Extract the (X, Y) coordinate from the center of the cell holding the provided text.  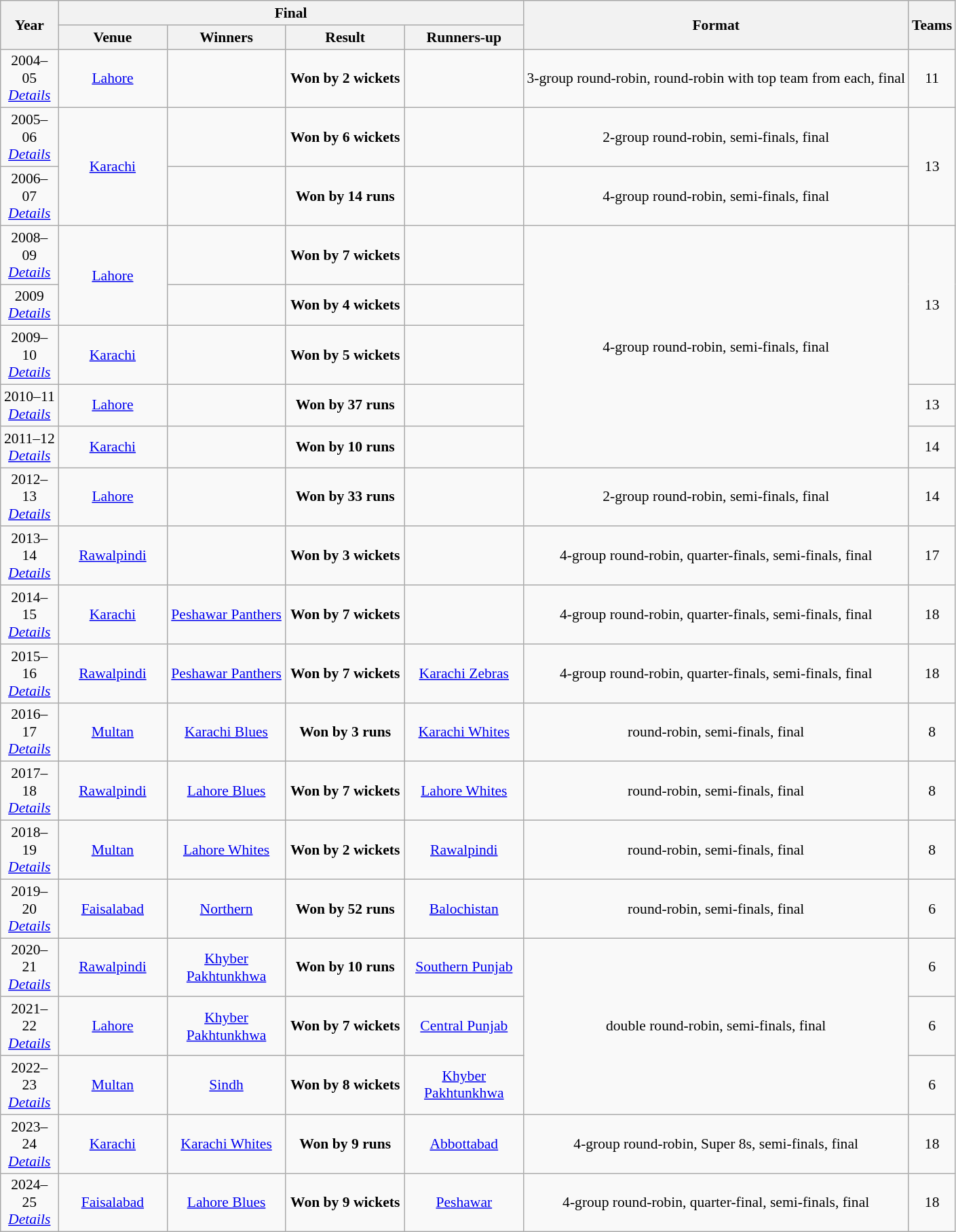
2018–19Details (30, 850)
Runners-up (464, 37)
3-group round-robin, round-robin with top team from each, final (716, 79)
Won by 3 wickets (345, 557)
Won by 8 wickets (345, 1085)
2017–18Details (30, 791)
Teams (932, 24)
Won by 9 wickets (345, 1203)
2006–07Details (30, 197)
4-group round-robin, Super 8s, semi-finals, final (716, 1144)
Year (30, 24)
Result (345, 37)
2023–24Details (30, 1144)
Won by 14 runs (345, 197)
Won by 4 wickets (345, 305)
2022–23Details (30, 1085)
Southern Punjab (464, 968)
Won by 5 wickets (345, 356)
Abbottabad (464, 1144)
Karachi Blues (227, 732)
Won by 37 runs (345, 406)
Won by 3 runs (345, 732)
2009Details (30, 305)
Won by 6 wickets (345, 137)
2014–15Details (30, 615)
2009–10Details (30, 356)
2015–16Details (30, 673)
Format (716, 24)
2013–14Details (30, 557)
Balochistan (464, 908)
2010–11Details (30, 406)
Final (291, 13)
2008–09Details (30, 255)
11 (932, 79)
2019–20Details (30, 908)
2020–21Details (30, 968)
2024–25Details (30, 1203)
2011–12Details (30, 447)
Venue (113, 37)
double round-robin, semi-finals, final (716, 1026)
Won by 52 runs (345, 908)
Won by 33 runs (345, 497)
17 (932, 557)
2021–22Details (30, 1026)
Central Punjab (464, 1026)
2005–06Details (30, 137)
Won by 9 runs (345, 1144)
2016–17Details (30, 732)
4-group round-robin, quarter-final, semi-finals, final (716, 1203)
Karachi Zebras (464, 673)
Peshawar (464, 1203)
Sindh (227, 1085)
Winners (227, 37)
2012–13Details (30, 497)
2004–05Details (30, 79)
Northern (227, 908)
